Return (x, y) of the center of cell containing provided text 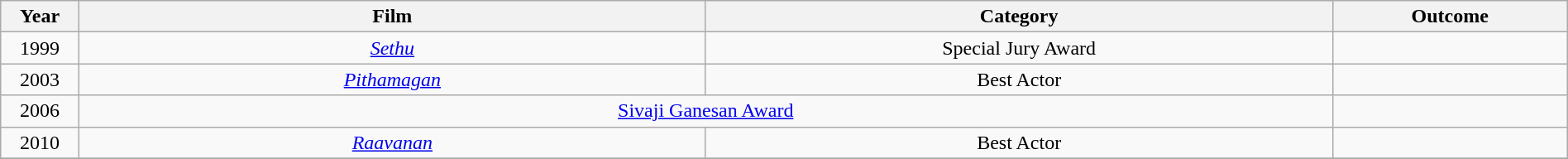
Category (1019, 17)
Pithamagan (392, 79)
Sethu (392, 48)
Sivaji Ganesan Award (705, 111)
Film (392, 17)
Special Jury Award (1019, 48)
Outcome (1450, 17)
Year (40, 17)
2003 (40, 79)
Raavanan (392, 142)
2010 (40, 142)
2006 (40, 111)
1999 (40, 48)
